Find where the given text appears and provide that cell's center as [x, y] coordinate. 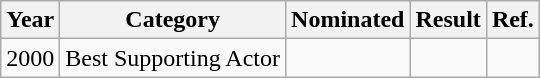
Result [448, 20]
Nominated [348, 20]
Year [30, 20]
2000 [30, 58]
Ref. [512, 20]
Best Supporting Actor [173, 58]
Category [173, 20]
